Extract the [x, y] coordinate from the center of the cell holding the provided text.  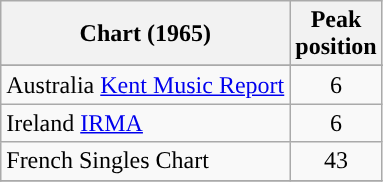
43 [336, 161]
Peakposition [336, 34]
Chart (1965) [146, 34]
Ireland IRMA [146, 123]
Australia Kent Music Report [146, 85]
French Singles Chart [146, 161]
